Search for the cell housing the specified text and yield its (x, y) center coordinate. 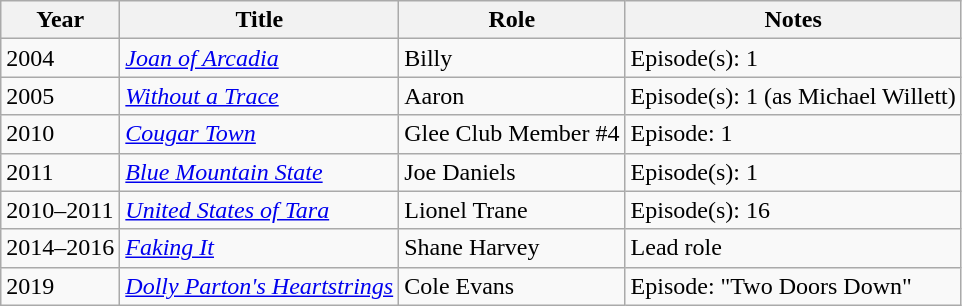
Role (512, 20)
Glee Club Member #4 (512, 134)
Cole Evans (512, 286)
Cougar Town (260, 134)
Title (260, 20)
Year (60, 20)
Episode: "Two Doors Down" (793, 286)
Joan of Arcadia (260, 58)
Lead role (793, 248)
2010–2011 (60, 210)
United States of Tara (260, 210)
2014–2016 (60, 248)
Faking It (260, 248)
Episode: 1 (793, 134)
2004 (60, 58)
Aaron (512, 96)
2005 (60, 96)
Lionel Trane (512, 210)
Dolly Parton's Heartstrings (260, 286)
2019 (60, 286)
Blue Mountain State (260, 172)
Billy (512, 58)
Shane Harvey (512, 248)
2011 (60, 172)
Joe Daniels (512, 172)
Without a Trace (260, 96)
Notes (793, 20)
Episode(s): 1 (as Michael Willett) (793, 96)
Episode(s): 16 (793, 210)
2010 (60, 134)
